Find where the given text appears and provide that cell's center as [X, Y] coordinate. 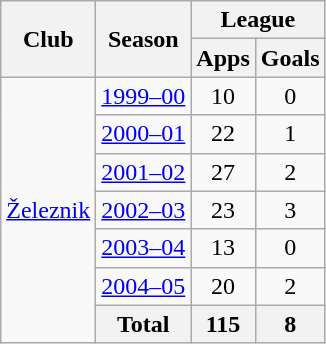
1999–00 [144, 96]
8 [290, 324]
Total [144, 324]
23 [223, 210]
2002–03 [144, 210]
10 [223, 96]
27 [223, 172]
115 [223, 324]
2003–04 [144, 248]
Season [144, 39]
2004–05 [144, 286]
2000–01 [144, 134]
League [258, 20]
Apps [223, 58]
13 [223, 248]
Železnik [48, 210]
Goals [290, 58]
Club [48, 39]
2001–02 [144, 172]
3 [290, 210]
22 [223, 134]
20 [223, 286]
1 [290, 134]
